Detect which cell encompasses the target text, then output its (X, Y) center coordinate. 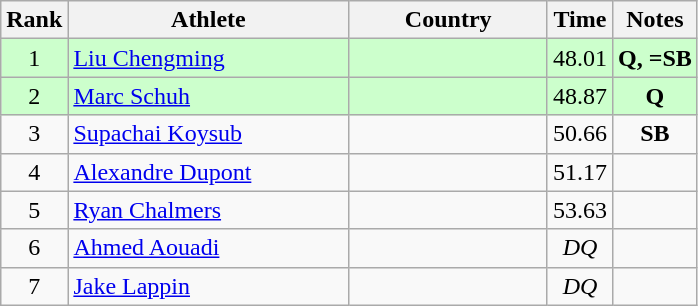
Ahmed Aouadi (208, 248)
Athlete (208, 20)
Supachai Koysub (208, 134)
51.17 (580, 172)
Country (448, 20)
Time (580, 20)
5 (34, 210)
Jake Lappin (208, 286)
50.66 (580, 134)
Alexandre Dupont (208, 172)
Rank (34, 20)
53.63 (580, 210)
Liu Chengming (208, 58)
7 (34, 286)
48.01 (580, 58)
Ryan Chalmers (208, 210)
Notes (656, 20)
2 (34, 96)
6 (34, 248)
Marc Schuh (208, 96)
Q, =SB (656, 58)
1 (34, 58)
48.87 (580, 96)
SB (656, 134)
4 (34, 172)
Q (656, 96)
3 (34, 134)
